Find where the given text appears and provide that cell's center as [x, y] coordinate. 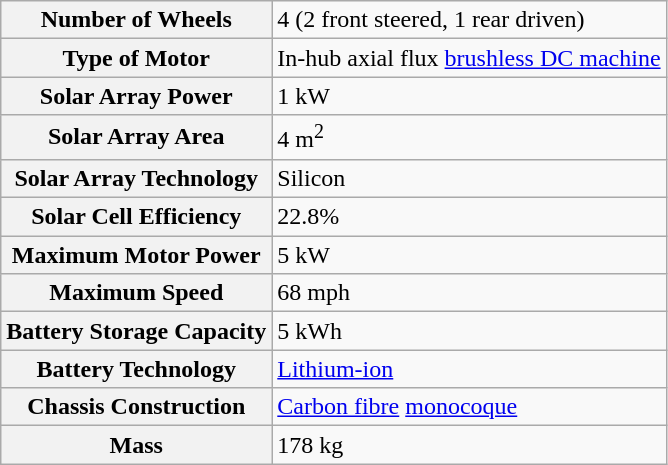
Maximum Speed [136, 293]
Silicon [469, 178]
Lithium-ion [469, 369]
4 (2 front steered, 1 rear driven) [469, 20]
1 kW [469, 96]
Solar Cell Efficiency [136, 217]
Mass [136, 445]
Battery Storage Capacity [136, 331]
178 kg [469, 445]
Carbon fibre monocoque [469, 407]
Solar Array Area [136, 138]
4 m2 [469, 138]
In-hub axial flux brushless DC machine [469, 58]
5 kWh [469, 331]
Solar Array Power [136, 96]
Maximum Motor Power [136, 255]
Type of Motor [136, 58]
68 mph [469, 293]
22.8% [469, 217]
Number of Wheels [136, 20]
5 kW [469, 255]
Solar Array Technology [136, 178]
Battery Technology [136, 369]
Chassis Construction [136, 407]
